Scan for the cell matching the given text and deliver its [x, y] coordinate at center. 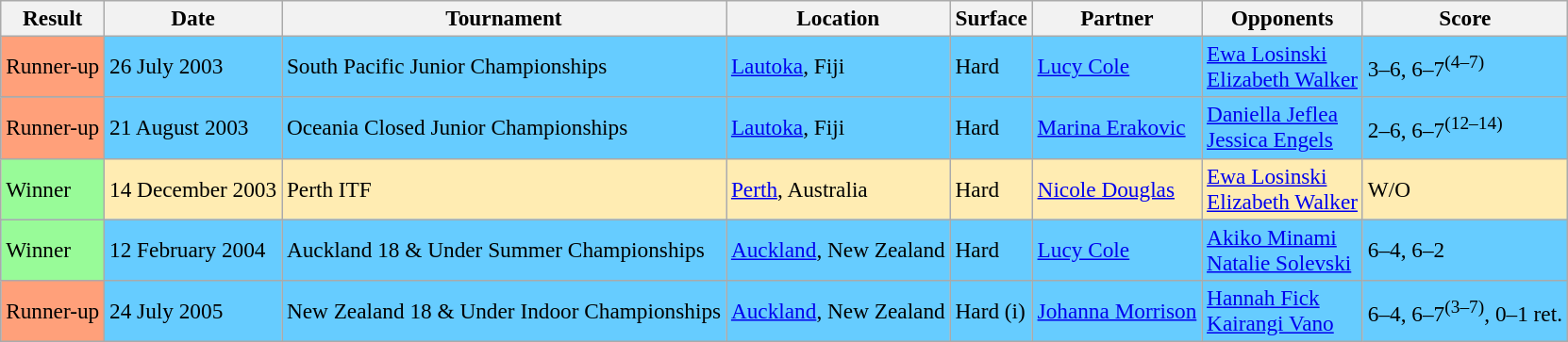
W/O [1464, 188]
Akiko Minami Natalie Solevski [1283, 249]
Partner [1117, 18]
6–4, 6–7(3–7), 0–1 ret. [1464, 311]
Johanna Morrison [1117, 311]
Auckland 18 & Under Summer Championships [504, 249]
12 February 2004 [193, 249]
Location [839, 18]
Daniella Jeflea Jessica Engels [1283, 128]
Opponents [1283, 18]
Score [1464, 18]
3–6, 6–7(4–7) [1464, 66]
Perth, Australia [839, 188]
Hard (i) [991, 311]
South Pacific Junior Championships [504, 66]
21 August 2003 [193, 128]
New Zealand 18 & Under Indoor Championships [504, 311]
Perth ITF [504, 188]
26 July 2003 [193, 66]
Tournament [504, 18]
6–4, 6–2 [1464, 249]
Hannah Fick Kairangi Vano [1283, 311]
2–6, 6–7(12–14) [1464, 128]
Surface [991, 18]
Date [193, 18]
Oceania Closed Junior Championships [504, 128]
Marina Erakovic [1117, 128]
14 December 2003 [193, 188]
Result [53, 18]
Nicole Douglas [1117, 188]
24 July 2005 [193, 311]
